Extract the (x, y) coordinate from the center of the cell holding the provided text.  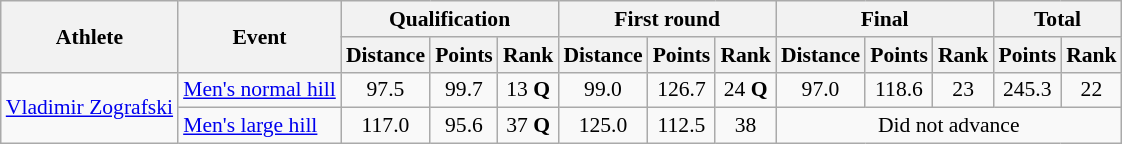
Final (885, 19)
22 (1092, 90)
Men's normal hill (260, 90)
97.5 (386, 90)
99.0 (602, 90)
38 (746, 126)
Qualification (450, 19)
245.3 (1027, 90)
13 Q (528, 90)
117.0 (386, 126)
Vladimir Zografski (90, 108)
Total (1057, 19)
Event (260, 36)
126.7 (682, 90)
118.6 (899, 90)
125.0 (602, 126)
First round (667, 19)
99.7 (464, 90)
Men's large hill (260, 126)
23 (964, 90)
24 Q (746, 90)
112.5 (682, 126)
97.0 (820, 90)
Did not advance (949, 126)
95.6 (464, 126)
Athlete (90, 36)
37 Q (528, 126)
